Provide the (X, Y) coordinate of the cell's center where the given text is located.  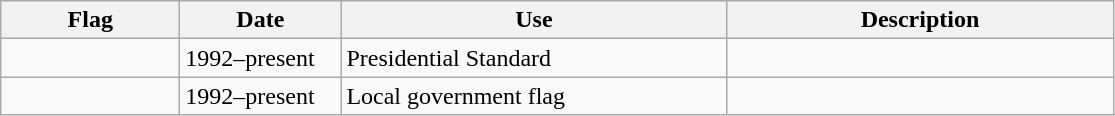
Presidential Standard (534, 58)
Local government flag (534, 96)
Use (534, 20)
Flag (90, 20)
Description (920, 20)
Date (260, 20)
